Return [x, y] of the center of cell containing provided text 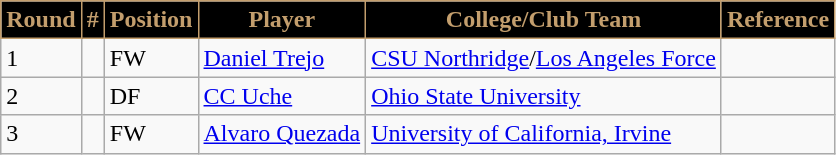
CC Uche [282, 96]
Round [41, 20]
2 [41, 96]
Alvaro Quezada [282, 134]
Ohio State University [544, 96]
CSU Northridge/Los Angeles Force [544, 58]
# [92, 20]
College/Club Team [544, 20]
Position [151, 20]
DF [151, 96]
Reference [778, 20]
University of California, Irvine [544, 134]
Daniel Trejo [282, 58]
3 [41, 134]
1 [41, 58]
Player [282, 20]
